Provide the (x, y) coordinate of the cell's center where the given text is located.  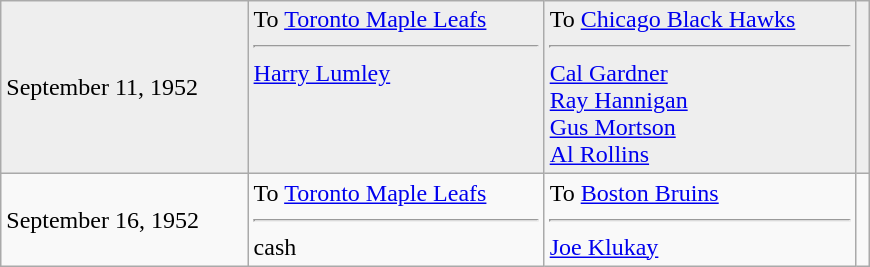
To Toronto Maple LeafsHarry Lumley (396, 88)
September 16, 1952 (124, 220)
To Toronto Maple Leafscash (396, 220)
To Chicago Black HawksCal GardnerRay HanniganGus MortsonAl Rollins (700, 88)
September 11, 1952 (124, 88)
To Boston BruinsJoe Klukay (700, 220)
